Output the [X, Y] coordinate of the center of the cell containing the given text.  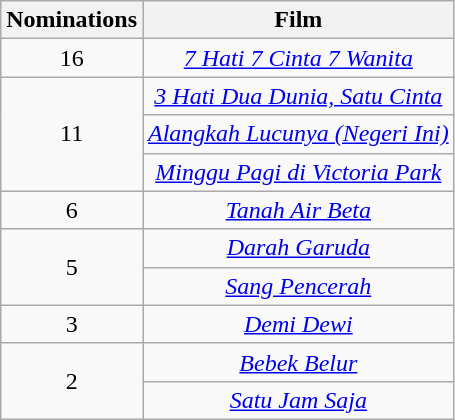
Satu Jam Saja [298, 400]
11 [72, 134]
5 [72, 267]
Minggu Pagi di Victoria Park [298, 172]
16 [72, 58]
2 [72, 381]
6 [72, 210]
Alangkah Lucunya (Negeri Ini) [298, 134]
7 Hati 7 Cinta 7 Wanita [298, 58]
Darah Garuda [298, 248]
3 Hati Dua Dunia, Satu Cinta [298, 96]
Tanah Air Beta [298, 210]
Film [298, 20]
Sang Pencerah [298, 286]
3 [72, 324]
Nominations [72, 20]
Demi Dewi [298, 324]
Bebek Belur [298, 362]
